For the text-containing cell, return its midpoint in (X, Y) coordinate format. 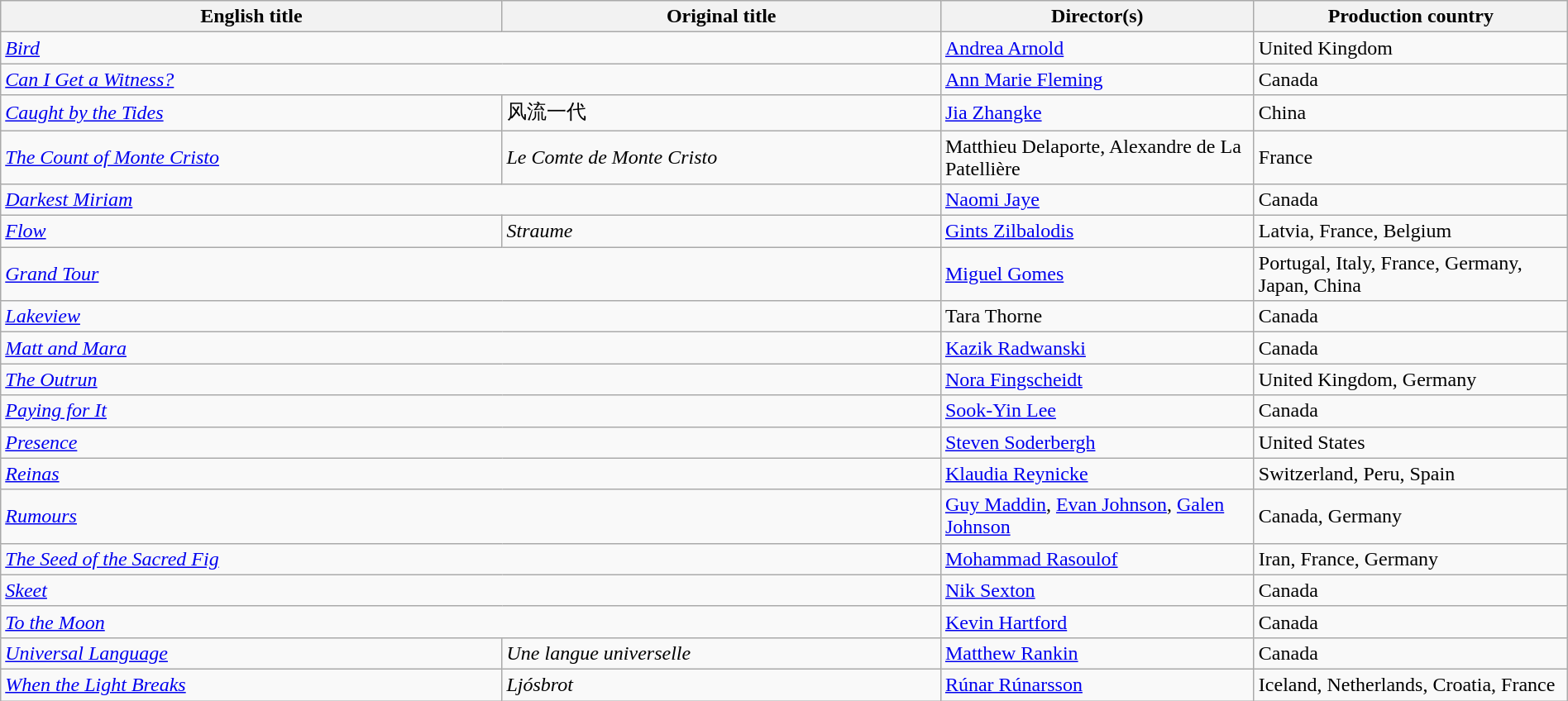
The Seed of the Sacred Fig (471, 559)
Universal Language (251, 653)
Flow (251, 231)
United Kingdom (1411, 48)
When the Light Breaks (251, 684)
The Outrun (471, 379)
English title (251, 17)
Production country (1411, 17)
Switzerland, Peru, Spain (1411, 474)
Gints Zilbalodis (1097, 231)
风流一代 (721, 112)
Rúnar Rúnarsson (1097, 684)
Paying for It (471, 411)
Naomi Jaye (1097, 200)
Can I Get a Witness? (471, 79)
Lakeview (471, 317)
Director(s) (1097, 17)
Rumours (471, 516)
Kazik Radwanski (1097, 348)
The Count of Monte Cristo (251, 157)
Guy Maddin, Evan Johnson, Galen Johnson (1097, 516)
Andrea Arnold (1097, 48)
Ljósbrot (721, 684)
Klaudia Reynicke (1097, 474)
Grand Tour (471, 274)
Nora Fingscheidt (1097, 379)
Original title (721, 17)
Une langue universelle (721, 653)
Le Comte de Monte Cristo (721, 157)
Nik Sexton (1097, 590)
Jia Zhangke (1097, 112)
Latvia, France, Belgium (1411, 231)
Presence (471, 442)
Sook-Yin Lee (1097, 411)
Mohammad Rasoulof (1097, 559)
Canada, Germany (1411, 516)
Darkest Miriam (471, 200)
Bird (471, 48)
Ann Marie Fleming (1097, 79)
Steven Soderbergh (1097, 442)
Miguel Gomes (1097, 274)
Tara Thorne (1097, 317)
Iran, France, Germany (1411, 559)
Matt and Mara (471, 348)
China (1411, 112)
United Kingdom, Germany (1411, 379)
Caught by the Tides (251, 112)
Matthieu Delaporte, Alexandre de La Patellière (1097, 157)
To the Moon (471, 622)
Kevin Hartford (1097, 622)
Iceland, Netherlands, Croatia, France (1411, 684)
Skeet (471, 590)
Reinas (471, 474)
Matthew Rankin (1097, 653)
United States (1411, 442)
Portugal, Italy, France, Germany, Japan, China (1411, 274)
France (1411, 157)
Straume (721, 231)
